Scan for the cell matching the given text and deliver its (x, y) coordinate at center. 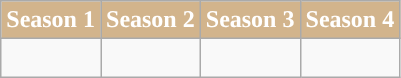
Season 4 (350, 20)
Season 1 (51, 20)
Season 2 (150, 20)
Season 3 (250, 20)
